From the cell containing the given text, extract its center point as [X, Y] coordinate. 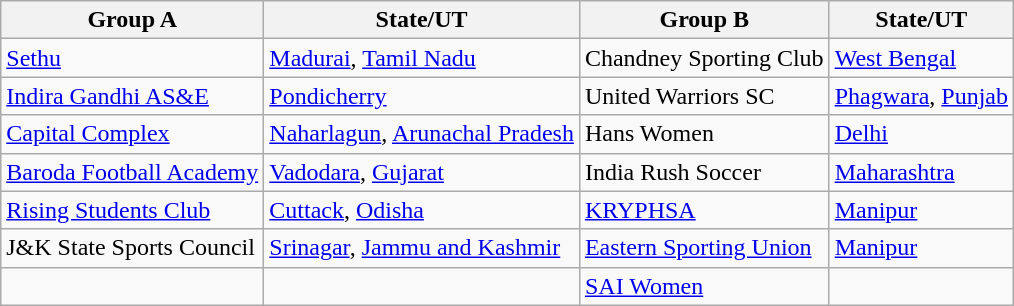
Group B [704, 20]
Pondicherry [422, 96]
Eastern Sporting Union [704, 248]
Delhi [921, 134]
India Rush Soccer [704, 172]
Cuttack, Odisha [422, 210]
Maharashtra [921, 172]
SAI Women [704, 286]
Phagwara, Punjab [921, 96]
Hans Women [704, 134]
Madurai, Tamil Nadu [422, 58]
Capital Complex [132, 134]
West Bengal [921, 58]
Baroda Football Academy [132, 172]
Indira Gandhi AS&E [132, 96]
Rising Students Club [132, 210]
Srinagar, Jammu and Kashmir [422, 248]
Group A [132, 20]
J&K State Sports Council [132, 248]
Chandney Sporting Club [704, 58]
KRYPHSA [704, 210]
Naharlagun, Arunachal Pradesh [422, 134]
United Warriors SC [704, 96]
Vadodara, Gujarat [422, 172]
Sethu [132, 58]
